Determine the [x, y] coordinate at the center of the cell enclosing the given text.  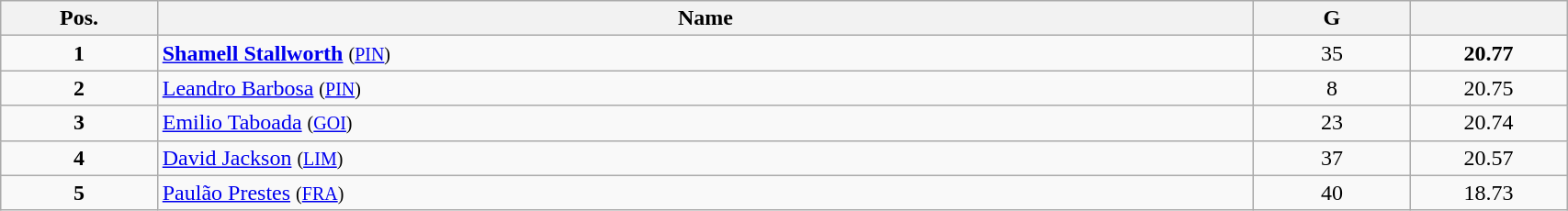
Leandro Barbosa (PIN) [705, 88]
37 [1332, 158]
23 [1332, 123]
Pos. [79, 18]
1 [79, 53]
Emilio Taboada (GOI) [705, 123]
4 [79, 158]
5 [79, 193]
Shamell Stallworth (PIN) [705, 53]
18.73 [1488, 193]
35 [1332, 53]
Name [705, 18]
2 [79, 88]
3 [79, 123]
20.74 [1488, 123]
David Jackson (LIM) [705, 158]
20.57 [1488, 158]
8 [1332, 88]
40 [1332, 193]
G [1332, 18]
20.77 [1488, 53]
20.75 [1488, 88]
Paulão Prestes (FRA) [705, 193]
